Output the [X, Y] coordinate of the center of the cell containing the given text.  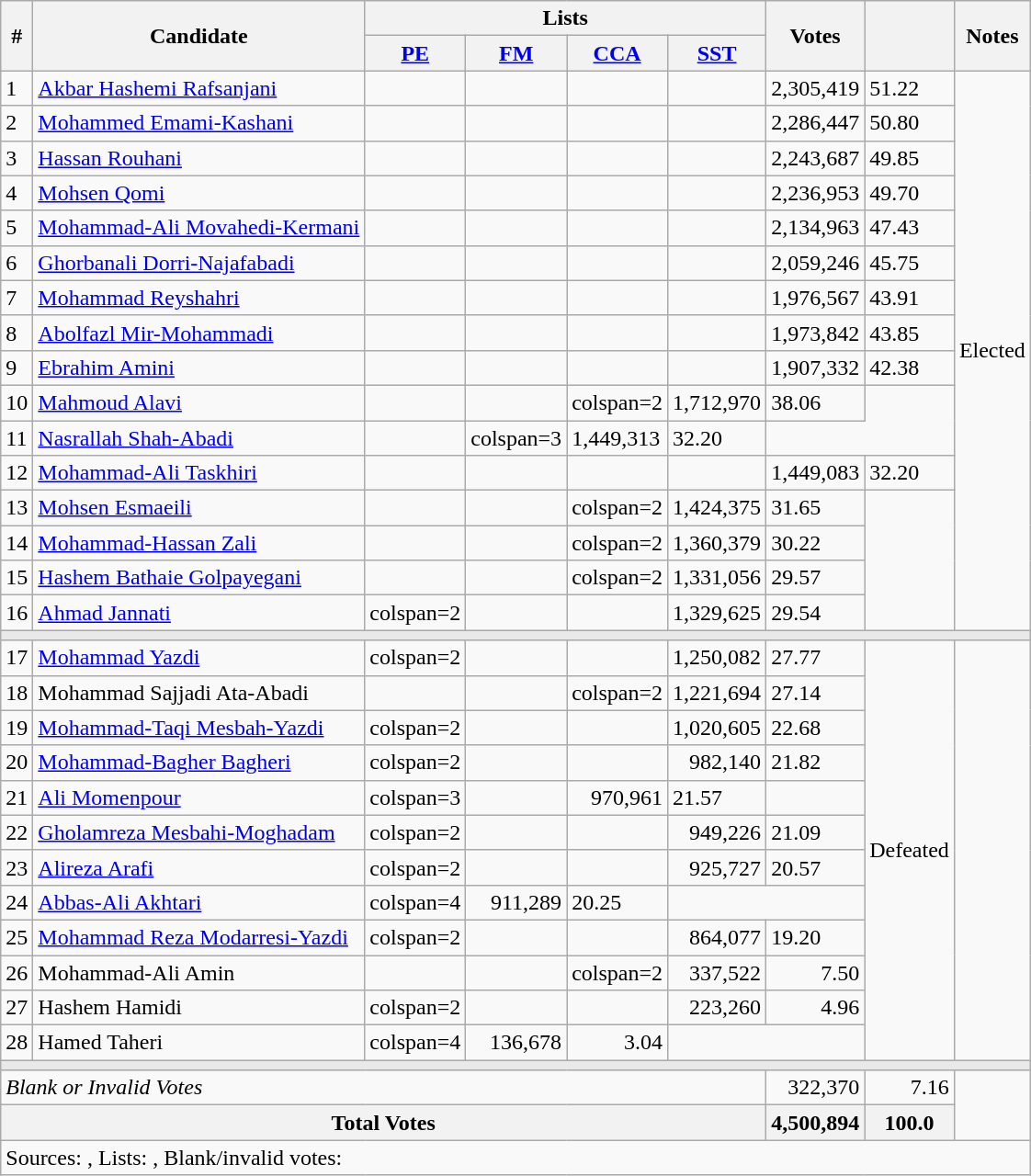
Hashem Bathaie Golpayegani [198, 578]
223,260 [717, 1008]
20.25 [617, 902]
22.68 [816, 728]
50.80 [910, 123]
20 [17, 763]
27.77 [816, 658]
12 [17, 473]
1,424,375 [717, 508]
3 [17, 158]
21.57 [717, 797]
Votes [816, 36]
49.70 [910, 193]
Ebrahim Amini [198, 367]
24 [17, 902]
2,243,687 [816, 158]
1,360,379 [717, 543]
Gholamreza Mesbahi-Moghadam [198, 832]
970,961 [617, 797]
Mohsen Qomi [198, 193]
Mohammad Reza Modarresi-Yazdi [198, 937]
17 [17, 658]
1,973,842 [816, 333]
51.22 [910, 88]
1,712,970 [717, 402]
29.54 [816, 613]
1,329,625 [717, 613]
43.85 [910, 333]
Ghorbanali Dorri-Najafabadi [198, 263]
7.50 [816, 973]
SST [717, 53]
19 [17, 728]
22 [17, 832]
27.14 [816, 693]
Blank or Invalid Votes [384, 1088]
49.85 [910, 158]
28 [17, 1043]
7 [17, 298]
6 [17, 263]
1,907,332 [816, 367]
Abbas-Ali Akhtari [198, 902]
864,077 [717, 937]
11 [17, 438]
Hashem Hamidi [198, 1008]
1 [17, 88]
19.20 [816, 937]
1,976,567 [816, 298]
Candidate [198, 36]
2,236,953 [816, 193]
3.04 [617, 1043]
949,226 [717, 832]
Ahmad Jannati [198, 613]
2 [17, 123]
FM [516, 53]
1,331,056 [717, 578]
15 [17, 578]
Alireza Arafi [198, 867]
27 [17, 1008]
Mohammad-Bagher Bagheri [198, 763]
21 [17, 797]
982,140 [717, 763]
9 [17, 367]
337,522 [717, 973]
4 [17, 193]
Mohammad Sajjadi Ata-Abadi [198, 693]
Mahmoud Alavi [198, 402]
18 [17, 693]
16 [17, 613]
Notes [992, 36]
20.57 [816, 867]
Mohammad-Hassan Zali [198, 543]
4,500,894 [816, 1123]
30.22 [816, 543]
45.75 [910, 263]
43.91 [910, 298]
911,289 [516, 902]
Abolfazl Mir-Mohammadi [198, 333]
47.43 [910, 228]
10 [17, 402]
322,370 [816, 1088]
2,305,419 [816, 88]
1,020,605 [717, 728]
13 [17, 508]
Ali Momenpour [198, 797]
Elected [992, 351]
Mohammad-Ali Movahedi-Kermani [198, 228]
Hamed Taheri [198, 1043]
42.38 [910, 367]
1,449,313 [617, 438]
23 [17, 867]
CCA [617, 53]
# [17, 36]
1,449,083 [816, 473]
Sources: , Lists: , Blank/invalid votes: [516, 1158]
136,678 [516, 1043]
Mohammad-Ali Amin [198, 973]
Mohammad-Ali Taskhiri [198, 473]
Mohammad Reyshahri [198, 298]
2,134,963 [816, 228]
Mohsen Esmaeili [198, 508]
Lists [566, 18]
8 [17, 333]
14 [17, 543]
Nasrallah Shah-Abadi [198, 438]
1,221,694 [717, 693]
PE [415, 53]
21.09 [816, 832]
Hassan Rouhani [198, 158]
7.16 [910, 1088]
38.06 [816, 402]
29.57 [816, 578]
5 [17, 228]
25 [17, 937]
Defeated [910, 851]
21.82 [816, 763]
Mohammad Yazdi [198, 658]
4.96 [816, 1008]
925,727 [717, 867]
2,286,447 [816, 123]
26 [17, 973]
Mohammed Emami-Kashani [198, 123]
Akbar Hashemi Rafsanjani [198, 88]
2,059,246 [816, 263]
Mohammad-Taqi Mesbah-Yazdi [198, 728]
1,250,082 [717, 658]
31.65 [816, 508]
Total Votes [384, 1123]
100.0 [910, 1123]
